Search for the cell housing the specified text and yield its (x, y) center coordinate. 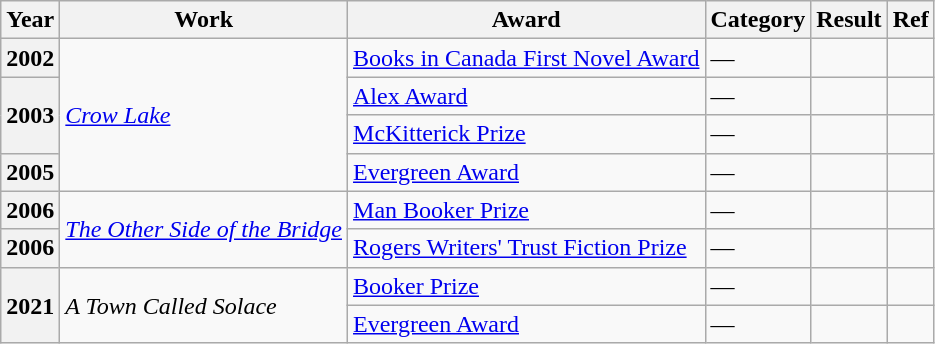
A Town Called Solace (204, 305)
Ref (910, 20)
Crow Lake (204, 115)
Man Booker Prize (526, 210)
Rogers Writers' Trust Fiction Prize (526, 248)
Award (526, 20)
2005 (30, 172)
Books in Canada First Novel Award (526, 58)
McKitterick Prize (526, 134)
2003 (30, 115)
2021 (30, 305)
Alex Award (526, 96)
The Other Side of the Bridge (204, 229)
Work (204, 20)
2002 (30, 58)
Booker Prize (526, 286)
Category (758, 20)
Year (30, 20)
Result (849, 20)
